Return the (X, Y) coordinate for the center point of the cell that contains the specified text.  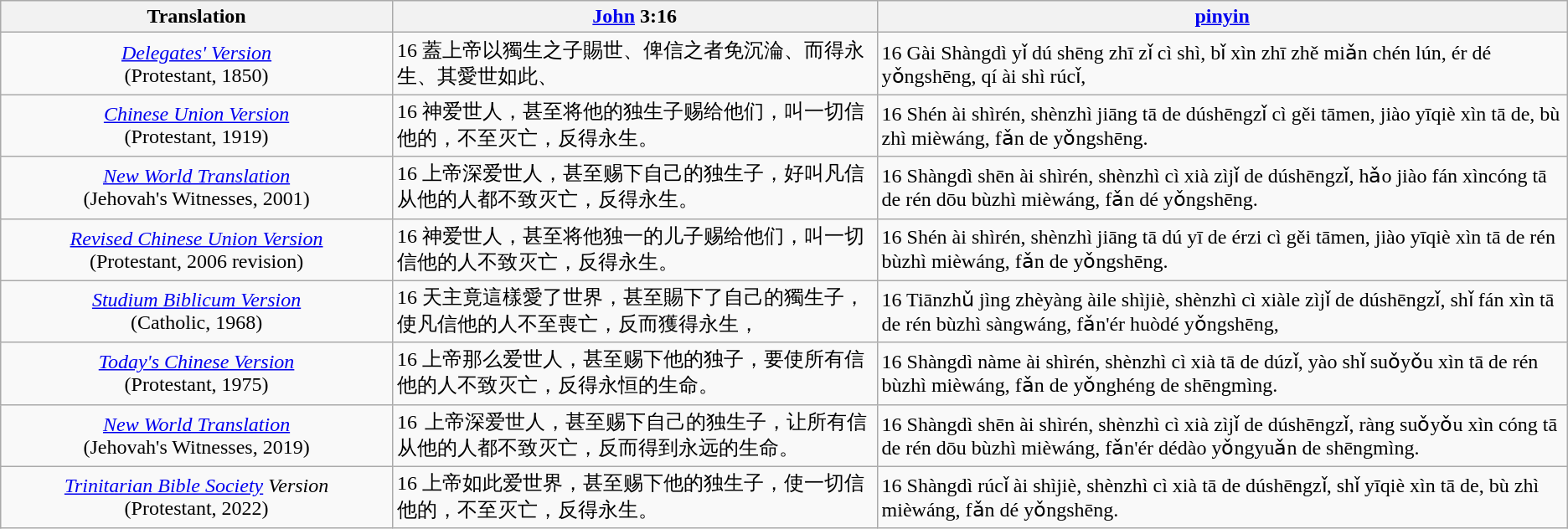
Trinitarian Bible Society Version(Protestant, 2022) (197, 497)
16 Shàngdì shēn ài shìrén, shènzhì cì xià zìjǐ de dúshēngzǐ, ràng suǒyǒu xìn cóng tā de rén dōu bùzhì mièwáng, fǎn'ér dédào yǒngyuǎn de shēngmìng. (1222, 435)
New World Translation(Jehovah's Witnesses, 2001) (197, 187)
16 Shàngdì rúcǐ ài shìjiè, shènzhì cì xià tā de dúshēngzǐ, shǐ yīqiè xìn tā de, bù zhì mièwáng, fǎn dé yǒngshēng. (1222, 497)
Revised Chinese Union Version(Protestant, 2006 revision) (197, 249)
16 天主竟這樣愛了世界，甚至賜下了自己的獨生子，使凡信他的人不至喪亡，反而獲得永生， (635, 311)
16 Tiānzhǔ jìng zhèyàng àile shìjiè, shènzhì cì xiàle zìjǐ de dúshēngzǐ, shǐ fán xìn tā de rén bùzhì sàngwáng, fǎn'ér huòdé yǒngshēng, (1222, 311)
16 上帝深爱世人，甚至赐下自己的独生子，好叫凡信从他的人都不致灭亡，反得永生。 (635, 187)
16 Shén ài shìrén, shènzhì jiāng tā de dúshēngzǐ cì gěi tāmen, jiào yīqiè xìn tā de, bù zhì mièwáng, fǎn de yǒngshēng. (1222, 126)
Today's Chinese Version(Protestant, 1975) (197, 373)
16 上帝如此爱世界，甚至赐下他的独生子，使一切信他的，不至灭亡，反得永生。 (635, 497)
16 Shén ài shìrén, shènzhì jiāng tā dú yī de érzi cì gěi tāmen, jiào yīqiè xìn tā de rén bùzhì mièwáng, fǎn de yǒngshēng. (1222, 249)
Chinese Union Version(Protestant, 1919) (197, 126)
16 Gài Shàngdì yǐ dú shēng zhī zǐ cì shì, bǐ xìn zhī zhě miǎn chén lún, ér dé yǒngshēng, qí ài shì rúcǐ, (1222, 64)
Translation (197, 17)
16 Shàngdì shēn ài shìrén, shènzhì cì xià zìjǐ de dúshēngzǐ, hǎo jiào fán xìncóng tā de rén dōu bùzhì mièwáng, fǎn dé yǒngshēng. (1222, 187)
New World Translation(Jehovah's Witnesses, 2019) (197, 435)
16 上帝那么爱世人，甚至赐下他的独子，要使所有信他的人不致灭亡，反得永恒的生命。 (635, 373)
Studium Biblicum Version(Catholic, 1968) (197, 311)
16 神爱世人，甚至将他的独生子赐给他们，叫一切信他的，不至灭亡，反得永生。 (635, 126)
16 Shàngdì nàme ài shìrén, shènzhì cì xià tā de dúzǐ, yào shǐ suǒyǒu xìn tā de rén bùzhì mièwáng, fǎn de yǒnghéng de shēngmìng. (1222, 373)
16 神爱世人，甚至将他独一的儿子赐给他们，叫一切信他的人不致灭亡，反得永生。 (635, 249)
16 蓋上帝以獨生之子賜世、俾信之者免沉淪、而得永生、其愛世如此、 (635, 64)
pinyin (1222, 17)
John 3:16 (635, 17)
Delegates' Version(Protestant, 1850) (197, 64)
16 上帝深爱世人，甚至赐下自己的独生子，让所有信从他的人都不致灭亡，反而得到永远的生命。 (635, 435)
